Locate the cell with the specified text and output its (X, Y) center coordinate. 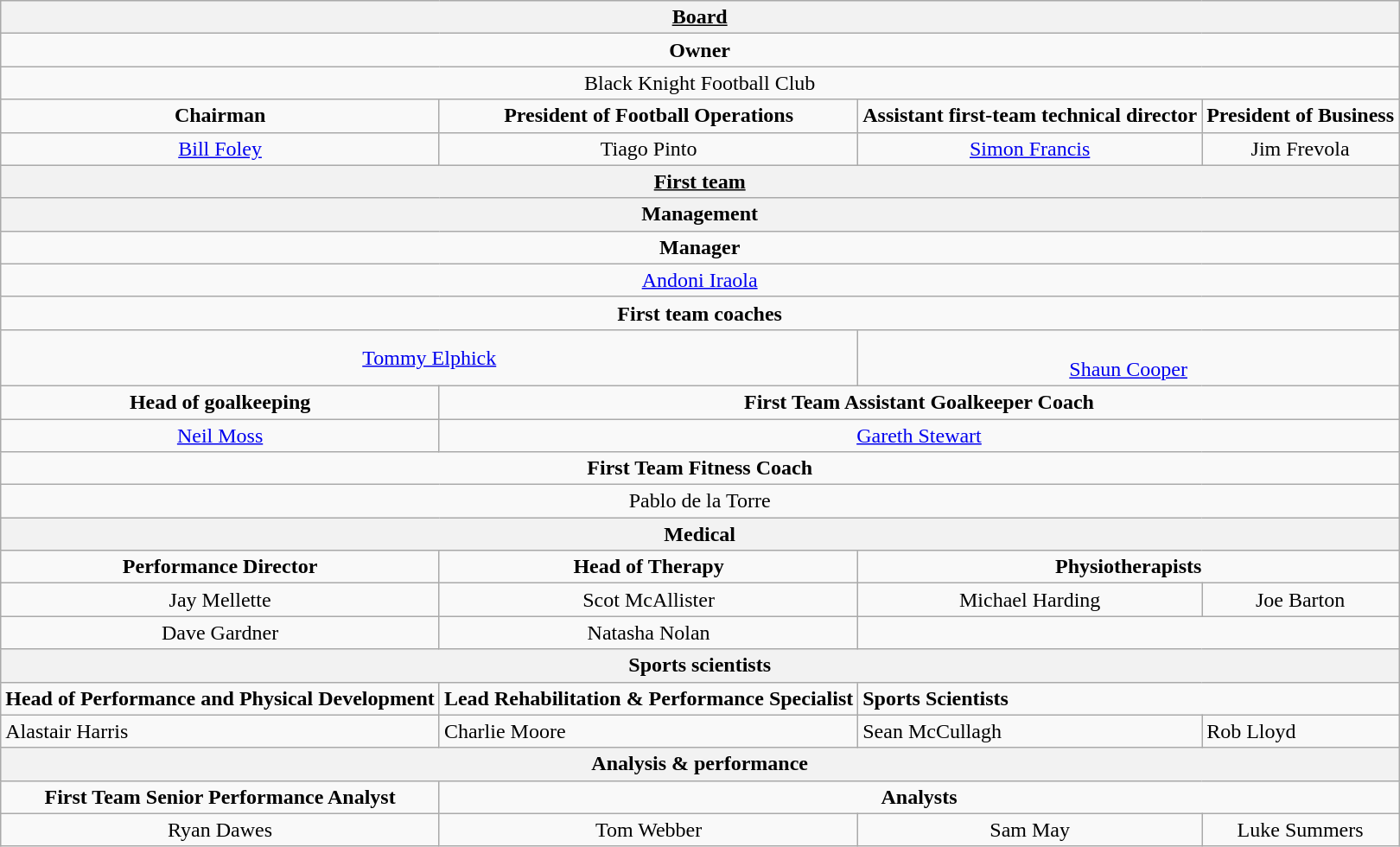
First Team Senior Performance Analyst (220, 797)
Luke Summers (1301, 830)
Chairman (220, 116)
President of Football Operations (648, 116)
Alastair Harris (220, 731)
Shaun Cooper (1129, 358)
Head of Therapy (648, 567)
Owner (700, 50)
Neil Moss (220, 435)
Analysts (919, 797)
Pablo de la Torre (700, 501)
Scot McAllister (648, 600)
First team (700, 181)
First team coaches (700, 313)
Tommy Elphick (430, 358)
Tiago Pinto (648, 149)
President of Business (1301, 116)
Sam May (1030, 830)
Bill Foley (220, 149)
Management (700, 214)
Lead Rehabilitation & Performance Specialist (648, 698)
Jim Frevola (1301, 149)
Head of Performance and Physical Development (220, 698)
Dave Gardner (220, 633)
Joe Barton (1301, 600)
Simon Francis (1030, 149)
Manager (700, 247)
Head of goalkeeping (220, 402)
Sports Scientists (1129, 698)
Analysis & performance (700, 764)
First Team Assistant Goalkeeper Coach (919, 402)
Natasha Nolan (648, 633)
Physiotherapists (1129, 567)
Gareth Stewart (919, 435)
Charlie Moore (648, 731)
Tom Webber (648, 830)
Board (700, 17)
Michael Harding (1030, 600)
Medical (700, 534)
Sports scientists (700, 665)
Black Knight Football Club (700, 83)
First Team Fitness Coach (700, 468)
Rob Lloyd (1301, 731)
Jay Mellette (220, 600)
Ryan Dawes (220, 830)
Sean McCullagh (1030, 731)
Andoni Iraola (700, 280)
Performance Director (220, 567)
Assistant first-team technical director (1030, 116)
